From the cell containing the given text, extract its center point as [X, Y] coordinate. 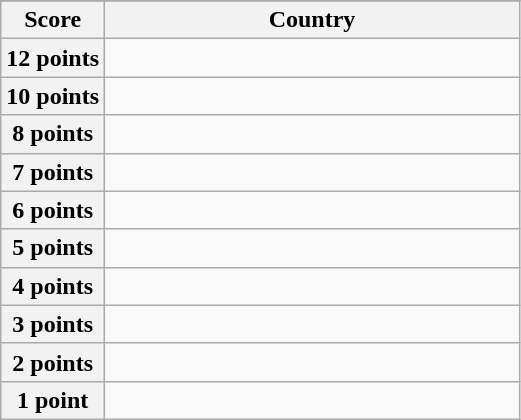
Country [312, 20]
7 points [53, 172]
12 points [53, 58]
4 points [53, 286]
Score [53, 20]
5 points [53, 248]
6 points [53, 210]
1 point [53, 400]
3 points [53, 324]
2 points [53, 362]
10 points [53, 96]
8 points [53, 134]
